From the cell containing the given text, extract its center point as [x, y] coordinate. 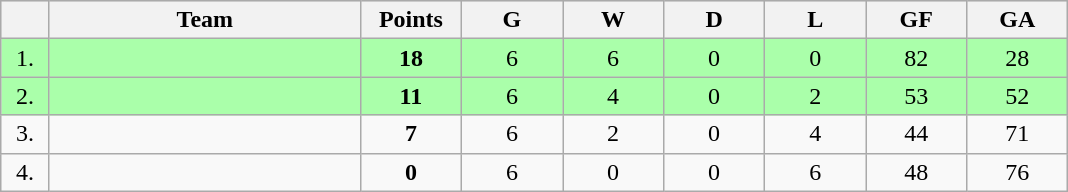
Points [410, 20]
7 [410, 134]
4. [26, 172]
GF [916, 20]
82 [916, 58]
18 [410, 58]
2. [26, 96]
44 [916, 134]
52 [1018, 96]
GA [1018, 20]
3. [26, 134]
G [512, 20]
1. [26, 58]
Team [204, 20]
71 [1018, 134]
L [816, 20]
76 [1018, 172]
D [714, 20]
53 [916, 96]
48 [916, 172]
W [612, 20]
11 [410, 96]
28 [1018, 58]
